Return (X, Y) of the center of cell containing provided text 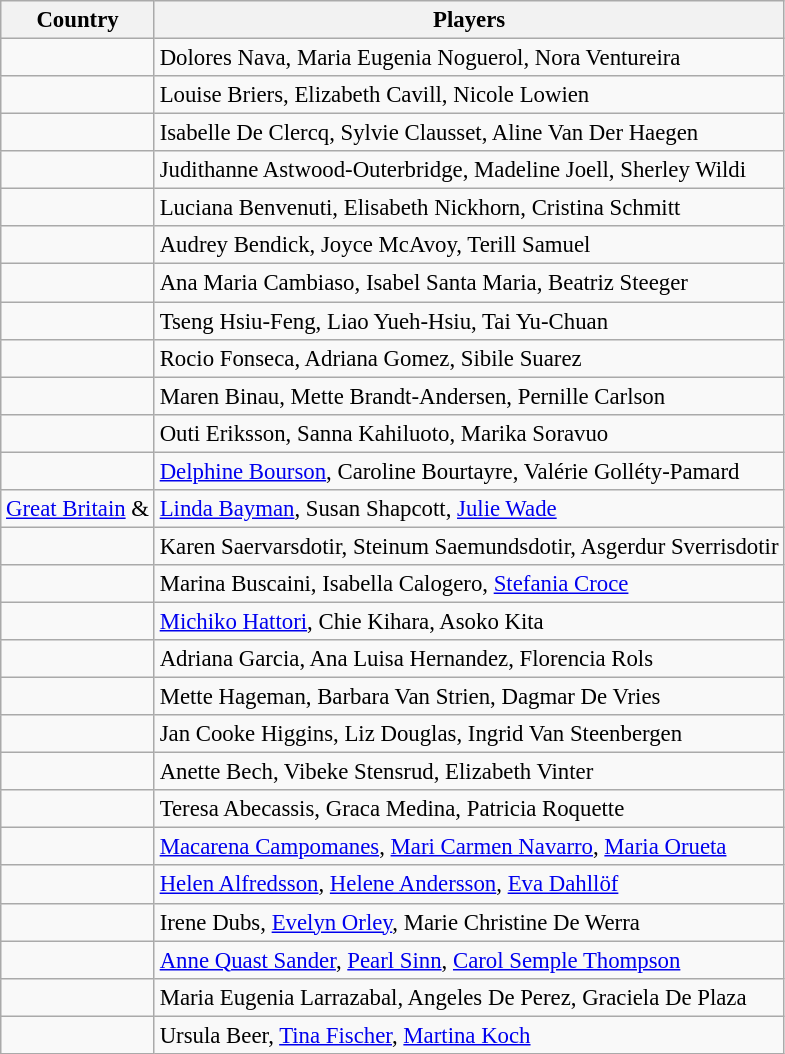
Michiko Hattori, Chie Kihara, Asoko Kita (468, 621)
Anette Bech, Vibeke Stensrud, Elizabeth Vinter (468, 772)
Dolores Nava, Maria Eugenia Noguerol, Nora Ventureira (468, 58)
Rocio Fonseca, Adriana Gomez, Sibile Suarez (468, 358)
Mette Hageman, Barbara Van Strien, Dagmar De Vries (468, 697)
Ana Maria Cambiaso, Isabel Santa Maria, Beatriz Steeger (468, 283)
Tseng Hsiu-Feng, Liao Yueh-Hsiu, Tai Yu-Chuan (468, 321)
Anne Quast Sander, Pearl Sinn, Carol Semple Thompson (468, 960)
Adriana Garcia, Ana Luisa Hernandez, Florencia Rols (468, 659)
Marina Buscaini, Isabella Calogero, Stefania Croce (468, 584)
Irene Dubs, Evelyn Orley, Marie Christine De Werra (468, 922)
Teresa Abecassis, Graca Medina, Patricia Roquette (468, 809)
Luciana Benvenuti, Elisabeth Nickhorn, Cristina Schmitt (468, 208)
Country (78, 20)
Maria Eugenia Larrazabal, Angeles De Perez, Graciela De Plaza (468, 997)
Audrey Bendick, Joyce McAvoy, Terill Samuel (468, 245)
Great Britain & (78, 509)
Players (468, 20)
Jan Cooke Higgins, Liz Douglas, Ingrid Van Steenbergen (468, 734)
Helen Alfredsson, Helene Andersson, Eva Dahllöf (468, 885)
Linda Bayman, Susan Shapcott, Julie Wade (468, 509)
Macarena Campomanes, Mari Carmen Navarro, Maria Orueta (468, 847)
Ursula Beer, Tina Fischer, Martina Koch (468, 1035)
Judithanne Astwood-Outerbridge, Madeline Joell, Sherley Wildi (468, 170)
Louise Briers, Elizabeth Cavill, Nicole Lowien (468, 95)
Karen Saervarsdotir, Steinum Saemundsdotir, Asgerdur Sverrisdotir (468, 546)
Outi Eriksson, Sanna Kahiluoto, Marika Soravuo (468, 433)
Delphine Bourson, Caroline Bourtayre, Valérie Golléty-Pamard (468, 471)
Isabelle De Clercq, Sylvie Clausset, Aline Van Der Haegen (468, 133)
Maren Binau, Mette Brandt-Andersen, Pernille Carlson (468, 396)
